Provide the [x, y] coordinate of the cell's center where the given text is located.  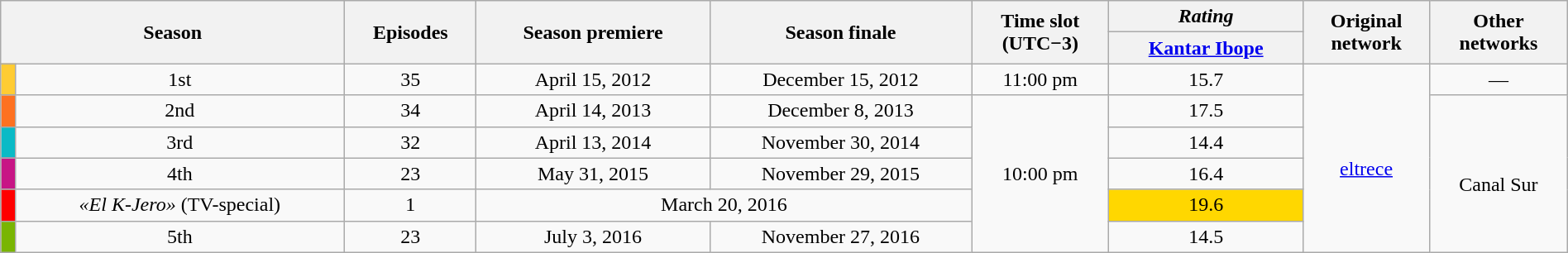
Rating [1206, 17]
April 14, 2013 [593, 111]
Kantar Ibope [1206, 48]
14.4 [1206, 142]
15.7 [1206, 79]
April 13, 2014 [593, 142]
Canal Sur [1499, 174]
11:00 pm [1040, 79]
35 [410, 79]
November 27, 2016 [840, 236]
December 8, 2013 [840, 111]
July 3, 2016 [593, 236]
1 [410, 205]
Season [173, 32]
December 15, 2012 [840, 79]
14.5 [1206, 236]
17.5 [1206, 111]
November 30, 2014 [840, 142]
32 [410, 142]
Season finale [840, 32]
«El K-Jero» (TV-special) [180, 205]
4th [180, 174]
Season premiere [593, 32]
November 29, 2015 [840, 174]
10:00 pm [1040, 174]
Time slot(UTC−3) [1040, 32]
May 31, 2015 [593, 174]
16.4 [1206, 174]
Episodes [410, 32]
34 [410, 111]
1st [180, 79]
2nd [180, 111]
eltrece [1366, 158]
— [1499, 79]
April 15, 2012 [593, 79]
5th [180, 236]
March 20, 2016 [724, 205]
19.6 [1206, 205]
Originalnetwork [1366, 32]
Othernetworks [1499, 32]
3rd [180, 142]
